Locate the cell with the specified text and output its [x, y] center coordinate. 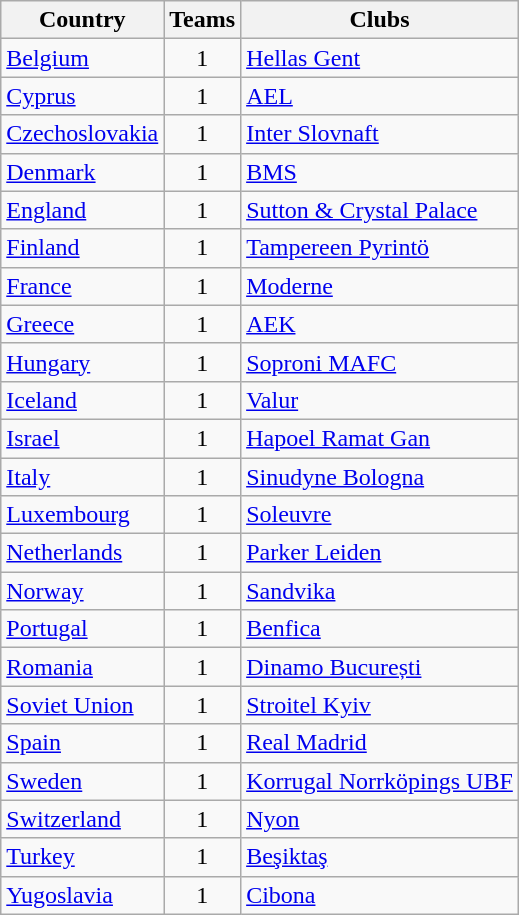
France [82, 286]
Parker Leiden [380, 553]
AEL [380, 96]
Valur [380, 400]
Hungary [82, 362]
Soproni MAFC [380, 362]
Greece [82, 324]
Hapoel Ramat Gan [380, 438]
Tampereen Pyrintö [380, 248]
Finland [82, 248]
Denmark [82, 172]
Cyprus [82, 96]
Real Madrid [380, 743]
Italy [82, 477]
Luxembourg [82, 515]
Romania [82, 667]
Belgium [82, 58]
England [82, 210]
AEK [380, 324]
Switzerland [82, 819]
Country [82, 20]
Sinudyne Bologna [380, 477]
Sweden [82, 781]
Moderne [380, 286]
Netherlands [82, 553]
BMS [380, 172]
Beşiktaş [380, 857]
Korrugal Norrköpings UBF [380, 781]
Norway [82, 591]
Iceland [82, 400]
Teams [202, 20]
Turkey [82, 857]
Soviet Union [82, 705]
Sutton & Crystal Palace [380, 210]
Hellas Gent [380, 58]
Nyon [380, 819]
Yugoslavia [82, 895]
Inter Slovnaft [380, 134]
Cibona [380, 895]
Dinamo București [380, 667]
Clubs [380, 20]
Israel [82, 438]
Sandvika [380, 591]
Portugal [82, 629]
Czechoslovakia [82, 134]
Stroitel Kyiv [380, 705]
Benfica [380, 629]
Soleuvre [380, 515]
Spain [82, 743]
